Capture the cell that displays the provided text and extract its [X, Y] central coordinate. 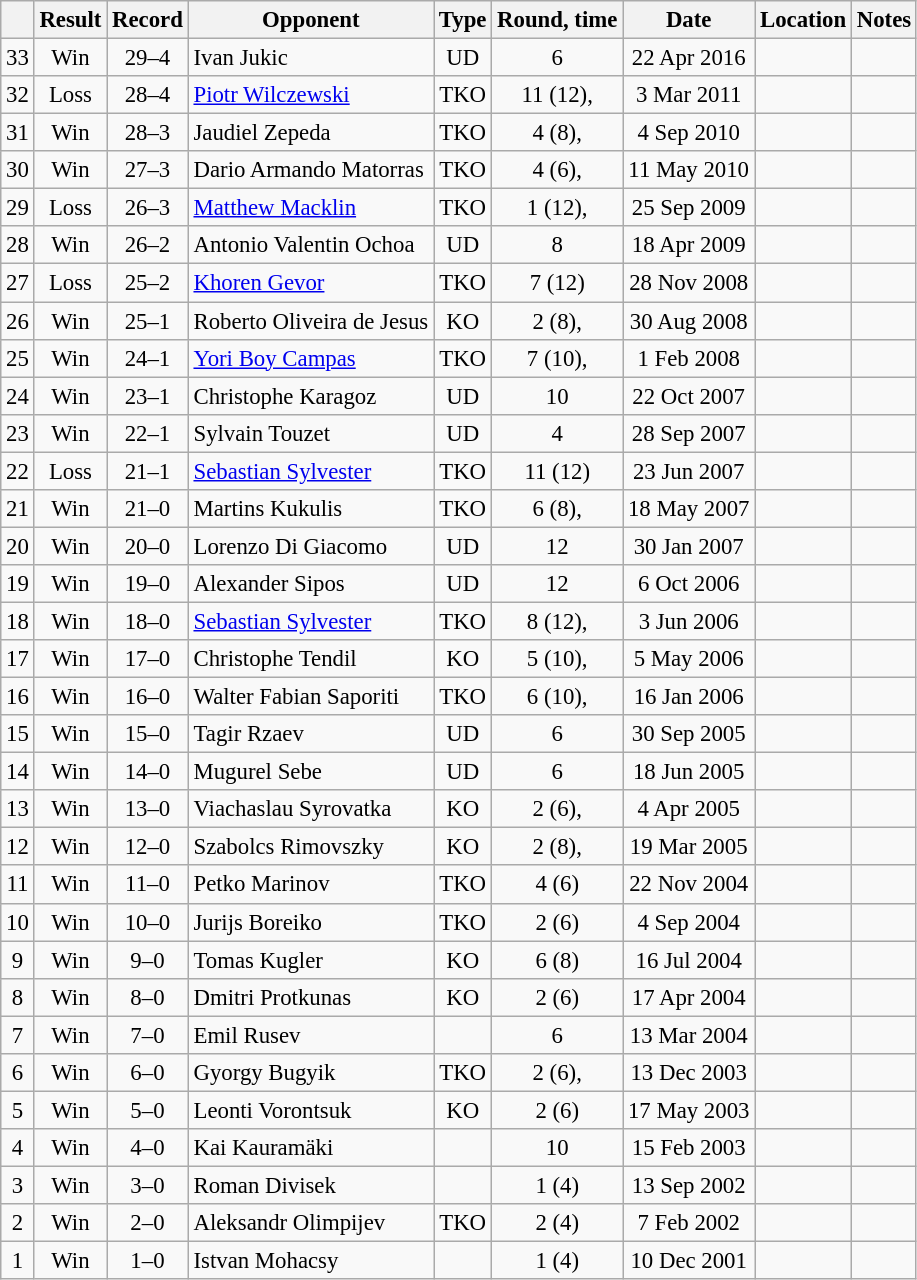
28–4 [148, 95]
Matthew Macklin [310, 208]
19 [18, 584]
2 [18, 1223]
28 Sep 2007 [689, 433]
8 (12), [558, 621]
4 (6) [558, 885]
13 [18, 809]
22 Nov 2004 [689, 885]
9–0 [148, 960]
7 Feb 2002 [689, 1223]
23–1 [148, 396]
16–0 [148, 697]
3–0 [148, 1185]
1–0 [148, 1261]
31 [18, 133]
24 [18, 396]
3 Jun 2006 [689, 621]
22 [18, 471]
25 Sep 2009 [689, 208]
Jurijs Boreiko [310, 922]
2–0 [148, 1223]
17–0 [148, 659]
6–0 [148, 1073]
26–3 [148, 208]
Khoren Gevor [310, 283]
3 Mar 2011 [689, 95]
Istvan Mohacsy [310, 1261]
Mugurel Sebe [310, 772]
18 Jun 2005 [689, 772]
7 (10), [558, 358]
4 (8), [558, 133]
Petko Marinov [310, 885]
13 Dec 2003 [689, 1073]
Tagir Rzaev [310, 734]
18 Apr 2009 [689, 245]
15 [18, 734]
22 Apr 2016 [689, 58]
17 Apr 2004 [689, 997]
8–0 [148, 997]
Martins Kukulis [310, 509]
11 (12), [558, 95]
18 [18, 621]
27–3 [148, 170]
4 Sep 2004 [689, 922]
6 (10), [558, 697]
30 Jan 2007 [689, 546]
6 (8) [558, 960]
Sylvain Touzet [310, 433]
Type [463, 20]
13 Mar 2004 [689, 1035]
Result [70, 20]
Antonio Valentin Ochoa [310, 245]
Dmitri Protkunas [310, 997]
29 [18, 208]
5 May 2006 [689, 659]
5 [18, 1110]
5 (10), [558, 659]
10–0 [148, 922]
4 Sep 2010 [689, 133]
28 [18, 245]
Roman Divisek [310, 1185]
27 [18, 283]
22 Oct 2007 [689, 396]
33 [18, 58]
1 [18, 1261]
Emil Rusev [310, 1035]
21 [18, 509]
Location [804, 20]
13 Sep 2002 [689, 1185]
26 [18, 321]
16 Jul 2004 [689, 960]
Szabolcs Rimovszky [310, 847]
Tomas Kugler [310, 960]
10 Dec 2001 [689, 1261]
3 [18, 1185]
Piotr Wilczewski [310, 95]
Jaudiel Zepeda [310, 133]
25–1 [148, 321]
32 [18, 95]
6 Oct 2006 [689, 584]
30 Aug 2008 [689, 321]
Christophe Tendil [310, 659]
2 (4) [558, 1223]
Date [689, 20]
11 May 2010 [689, 170]
7 [18, 1035]
24–1 [148, 358]
11 (12) [558, 471]
11–0 [148, 885]
13–0 [148, 809]
4 (6), [558, 170]
Yori Boy Campas [310, 358]
4 Apr 2005 [689, 809]
Viachaslau Syrovatka [310, 809]
Roberto Oliveira de Jesus [310, 321]
7–0 [148, 1035]
14–0 [148, 772]
14 [18, 772]
22–1 [148, 433]
21–1 [148, 471]
Christophe Karagoz [310, 396]
15–0 [148, 734]
Dario Armando Matorras [310, 170]
29–4 [148, 58]
21–0 [148, 509]
28–3 [148, 133]
4–0 [148, 1148]
Leonti Vorontsuk [310, 1110]
Record [148, 20]
15 Feb 2003 [689, 1148]
20 [18, 546]
23 Jun 2007 [689, 471]
18 May 2007 [689, 509]
26–2 [148, 245]
19–0 [148, 584]
1 (12), [558, 208]
Walter Fabian Saporiti [310, 697]
Gyorgy Bugyik [310, 1073]
20–0 [148, 546]
Ivan Jukic [310, 58]
Notes [884, 20]
Aleksandr Olimpijev [310, 1223]
30 [18, 170]
Round, time [558, 20]
5–0 [148, 1110]
Opponent [310, 20]
1 Feb 2008 [689, 358]
Lorenzo Di Giacomo [310, 546]
16 Jan 2006 [689, 697]
Alexander Sipos [310, 584]
7 (12) [558, 283]
19 Mar 2005 [689, 847]
6 (8), [558, 509]
25–2 [148, 283]
11 [18, 885]
23 [18, 433]
28 Nov 2008 [689, 283]
Kai Kauramäki [310, 1148]
16 [18, 697]
30 Sep 2005 [689, 734]
12–0 [148, 847]
25 [18, 358]
18–0 [148, 621]
17 May 2003 [689, 1110]
17 [18, 659]
9 [18, 960]
